Detect which cell encompasses the target text, then output its [x, y] center coordinate. 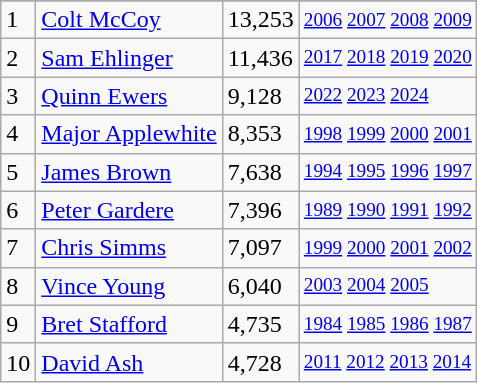
2003 2004 2005 [388, 286]
Vince Young [129, 286]
7,396 [260, 210]
9,128 [260, 96]
2017 2018 2019 2020 [388, 58]
6,040 [260, 286]
David Ash [129, 362]
Colt McCoy [129, 20]
5 [18, 172]
2006 2007 2008 2009 [388, 20]
2 [18, 58]
7 [18, 248]
7,638 [260, 172]
9 [18, 324]
1998 1999 2000 2001 [388, 134]
Sam Ehlinger [129, 58]
8 [18, 286]
Peter Gardere [129, 210]
Bret Stafford [129, 324]
4,728 [260, 362]
Major Applewhite [129, 134]
2011 2012 2013 2014 [388, 362]
Quinn Ewers [129, 96]
1 [18, 20]
13,253 [260, 20]
4 [18, 134]
James Brown [129, 172]
10 [18, 362]
2022 2023 2024 [388, 96]
1994 1995 1996 1997 [388, 172]
7,097 [260, 248]
1984 1985 1986 1987 [388, 324]
3 [18, 96]
Chris Simms [129, 248]
1999 2000 2001 2002 [388, 248]
11,436 [260, 58]
4,735 [260, 324]
1989 1990 1991 1992 [388, 210]
8,353 [260, 134]
6 [18, 210]
